From the cell containing the given text, extract its center point as [x, y] coordinate. 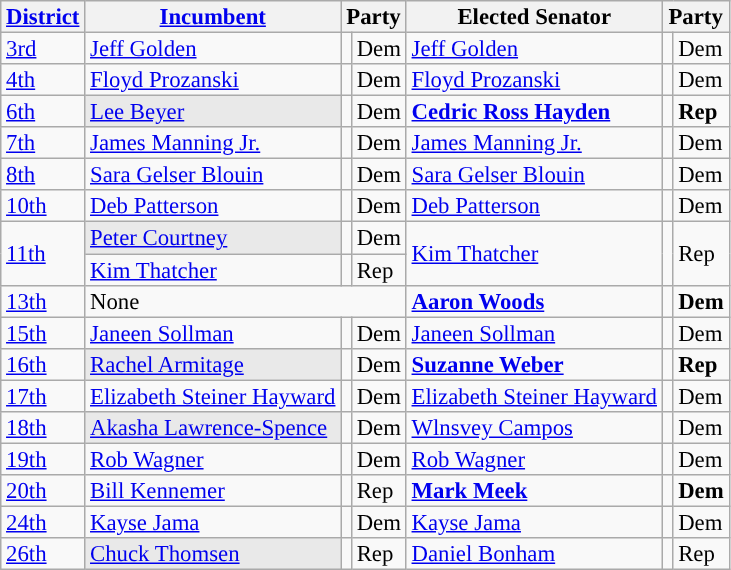
Rachel Armitage [213, 364]
6th [43, 112]
10th [43, 206]
7th [43, 143]
4th [43, 80]
Wlnsvey Campos [534, 428]
Incumbent [213, 17]
26th [43, 554]
13th [43, 301]
Mark Meek [534, 491]
Bill Kennemer [213, 491]
Peter Courtney [213, 238]
24th [43, 522]
Chuck Thomsen [213, 554]
18th [43, 428]
District [43, 17]
19th [43, 459]
15th [43, 333]
Aaron Woods [534, 301]
11th [43, 254]
Akasha Lawrence-Spence [213, 428]
3rd [43, 49]
8th [43, 175]
Daniel Bonham [534, 554]
Cedric Ross Hayden [534, 112]
17th [43, 396]
16th [43, 364]
20th [43, 491]
Elected Senator [534, 17]
Suzanne Weber [534, 364]
Lee Beyer [213, 112]
None [246, 301]
